Determine the (x, y) coordinate at the center of the cell enclosing the given text.  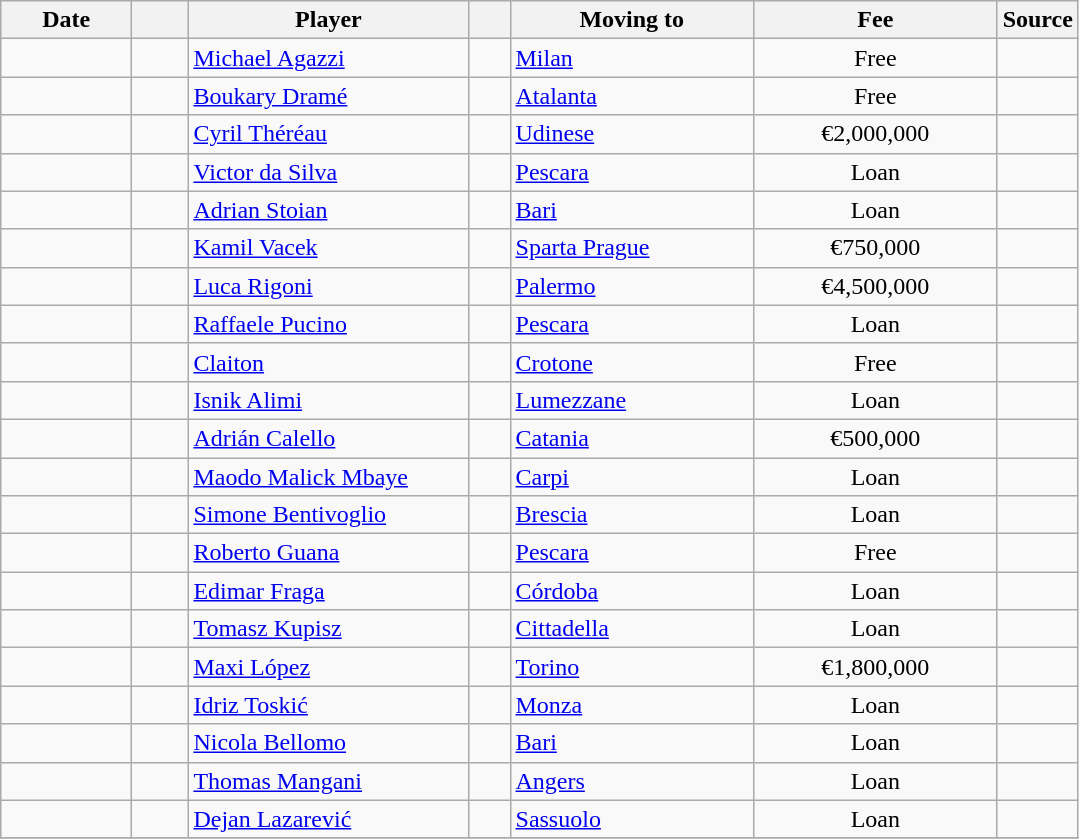
Atalanta (632, 96)
Thomas Mangani (328, 781)
Torino (632, 667)
Adrian Stoian (328, 210)
Edimar Fraga (328, 591)
Maodo Malick Mbaye (328, 477)
Player (328, 20)
€2,000,000 (876, 134)
Luca Rigoni (328, 286)
Palermo (632, 286)
Raffaele Pucino (328, 324)
Monza (632, 705)
Date (66, 20)
€4,500,000 (876, 286)
Catania (632, 438)
Kamil Vacek (328, 248)
Dejan Lazarević (328, 819)
Nicola Bellomo (328, 743)
Carpi (632, 477)
Cyril Théréau (328, 134)
Milan (632, 58)
Sassuolo (632, 819)
Simone Bentivoglio (328, 515)
Victor da Silva (328, 172)
Tomasz Kupisz (328, 629)
Crotone (632, 362)
Boukary Dramé (328, 96)
Fee (876, 20)
Isnik Alimi (328, 400)
Angers (632, 781)
€1,800,000 (876, 667)
Idriz Toskić (328, 705)
Sparta Prague (632, 248)
Adrián Calello (328, 438)
Cittadella (632, 629)
Moving to (632, 20)
Maxi López (328, 667)
Udinese (632, 134)
Roberto Guana (328, 553)
Claiton (328, 362)
€500,000 (876, 438)
€750,000 (876, 248)
Córdoba (632, 591)
Brescia (632, 515)
Michael Agazzi (328, 58)
Lumezzane (632, 400)
Source (1038, 20)
